Identify which cell holds the provided text, then report its [X, Y] central coordinate. 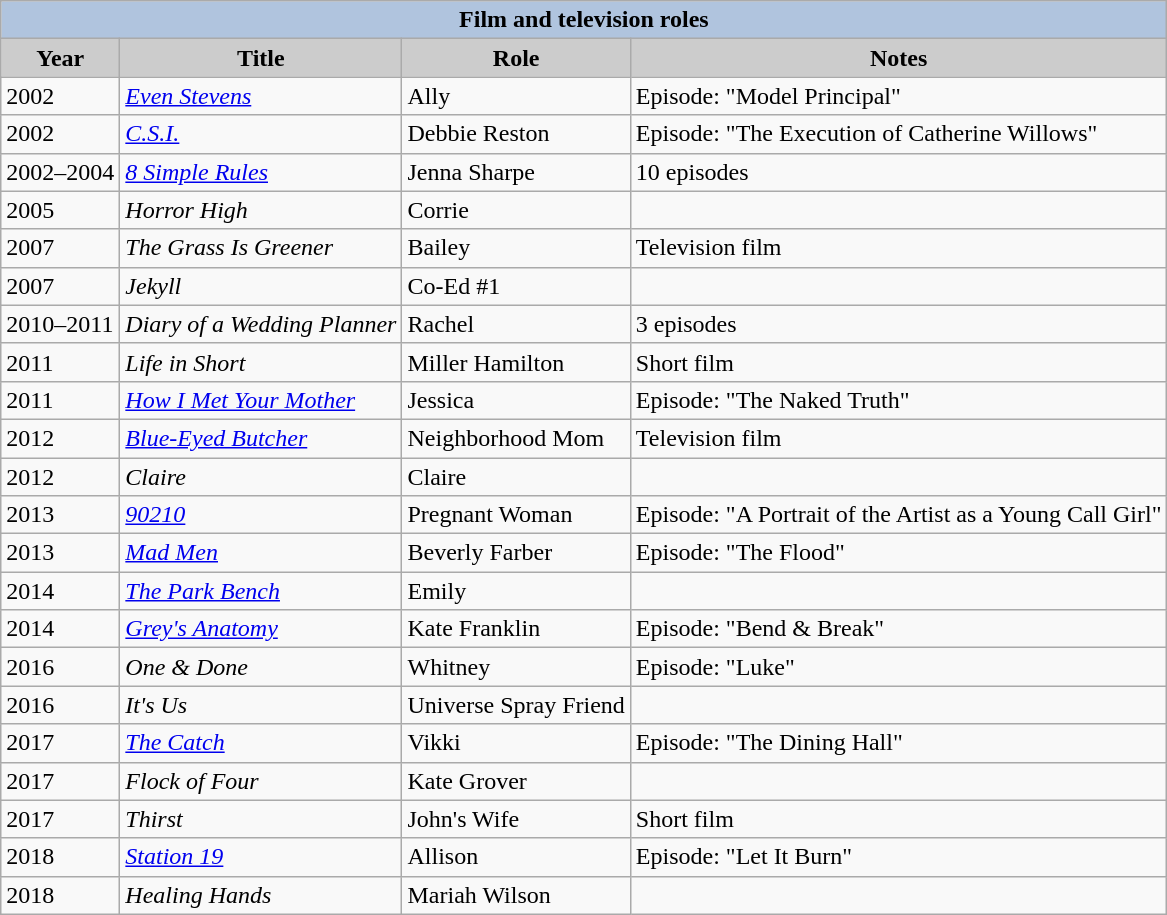
John's Wife [516, 819]
Episode: "Bend & Break" [898, 629]
Co-Ed #1 [516, 286]
Episode: "A Portrait of the Artist as a Young Call Girl" [898, 515]
Horror High [261, 210]
Blue-Eyed Butcher [261, 438]
Kate Grover [516, 781]
Ally [516, 96]
How I Met Your Mother [261, 400]
Episode: "Luke" [898, 667]
Pregnant Woman [516, 515]
Flock of Four [261, 781]
C.S.I. [261, 134]
Role [516, 58]
The Grass Is Greener [261, 248]
Jessica [516, 400]
2010–2011 [60, 324]
Mariah Wilson [516, 895]
Episode: "Let It Burn" [898, 857]
Neighborhood Mom [516, 438]
Whitney [516, 667]
Debbie Reston [516, 134]
Kate Franklin [516, 629]
3 episodes [898, 324]
Thirst [261, 819]
Episode: "The Dining Hall" [898, 743]
10 episodes [898, 172]
Episode: "The Naked Truth" [898, 400]
90210 [261, 515]
Episode: "Model Principal" [898, 96]
The Catch [261, 743]
Jekyll [261, 286]
Episode: "The Flood" [898, 553]
Film and television roles [584, 20]
It's Us [261, 705]
Rachel [516, 324]
Miller Hamilton [516, 362]
Grey's Anatomy [261, 629]
Vikki [516, 743]
Mad Men [261, 553]
Corrie [516, 210]
Bailey [516, 248]
Notes [898, 58]
Episode: "The Execution of Catherine Willows" [898, 134]
2002–2004 [60, 172]
Even Stevens [261, 96]
Beverly Farber [516, 553]
Title [261, 58]
The Park Bench [261, 591]
Healing Hands [261, 895]
2005 [60, 210]
Diary of a Wedding Planner [261, 324]
Allison [516, 857]
Universe Spray Friend [516, 705]
8 Simple Rules [261, 172]
Jenna Sharpe [516, 172]
Station 19 [261, 857]
Year [60, 58]
One & Done [261, 667]
Emily [516, 591]
Life in Short [261, 362]
